Return the [x, y] coordinate for the center point of the cell that contains the specified text.  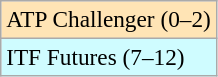
ITF Futures (7–12) [108, 57]
ATP Challenger (0–2) [108, 19]
